Provide the [x, y] coordinate of the cell's center where the given text is located.  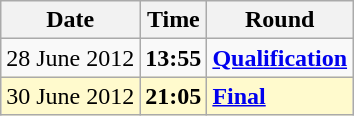
28 June 2012 [70, 58]
21:05 [174, 96]
Final [280, 96]
30 June 2012 [70, 96]
Round [280, 20]
Date [70, 20]
13:55 [174, 58]
Qualification [280, 58]
Time [174, 20]
